For the text-containing cell, return its midpoint in [x, y] coordinate format. 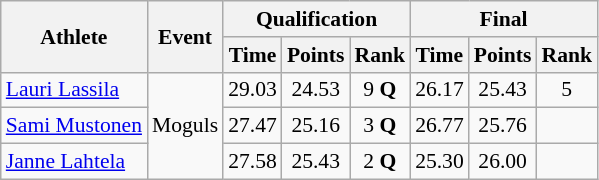
Janne Lahtela [74, 162]
Qualification [316, 19]
Sami Mustonen [74, 126]
25.30 [440, 162]
Lauri Lassila [74, 90]
Final [504, 19]
25.16 [316, 126]
25.76 [503, 126]
24.53 [316, 90]
27.58 [252, 162]
Moguls [185, 126]
3 Q [380, 126]
29.03 [252, 90]
27.47 [252, 126]
9 Q [380, 90]
Athlete [74, 36]
Event [185, 36]
26.00 [503, 162]
26.77 [440, 126]
2 Q [380, 162]
5 [566, 90]
26.17 [440, 90]
